Find where the given text appears and provide that cell's center as [x, y] coordinate. 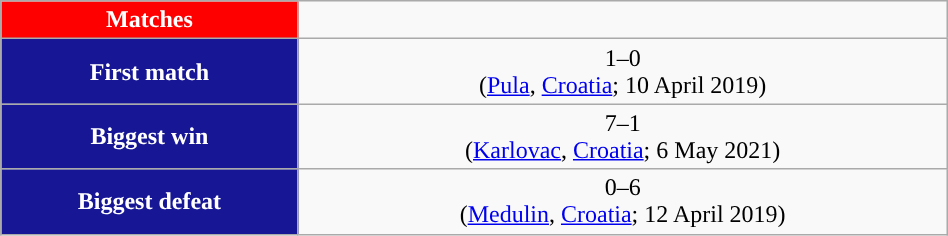
Biggest defeat [150, 202]
Biggest win [150, 136]
7–1 (Karlovac, Croatia; 6 May 2021) [622, 136]
1–0 (Pula, Croatia; 10 April 2019) [622, 72]
0–6 (Medulin, Croatia; 12 April 2019) [622, 202]
First match [150, 72]
Matches [150, 20]
